Output the (X, Y) coordinate of the center of the cell containing the given text.  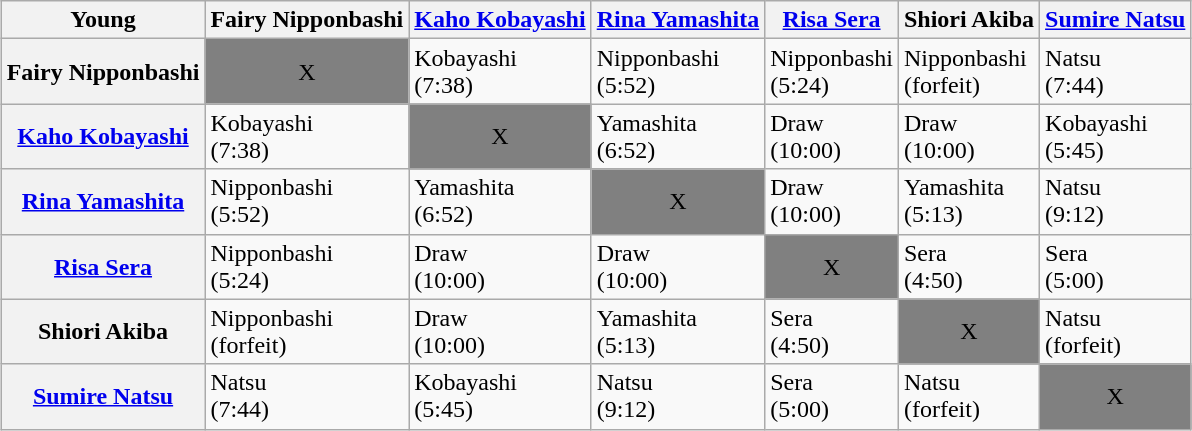
Young (103, 20)
